Provide the [x, y] coordinate of the cell's center where the given text is located.  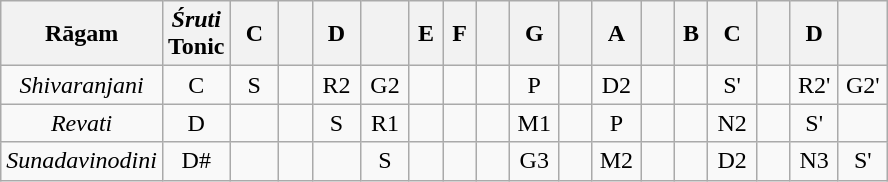
M2 [616, 161]
B [691, 34]
F [460, 34]
N2 [732, 123]
A [616, 34]
Rāgam [82, 34]
N3 [814, 161]
Sunadavinodini [82, 161]
Revati [82, 123]
ŚrutiTonic [196, 34]
Shivaranjani [82, 85]
E [426, 34]
R2' [814, 85]
R1 [386, 123]
G2' [862, 85]
M1 [534, 123]
G [534, 34]
G3 [534, 161]
D# [196, 161]
R2 [336, 85]
G2 [386, 85]
